Provide the (x, y) coordinate of the cell's center where the given text is located.  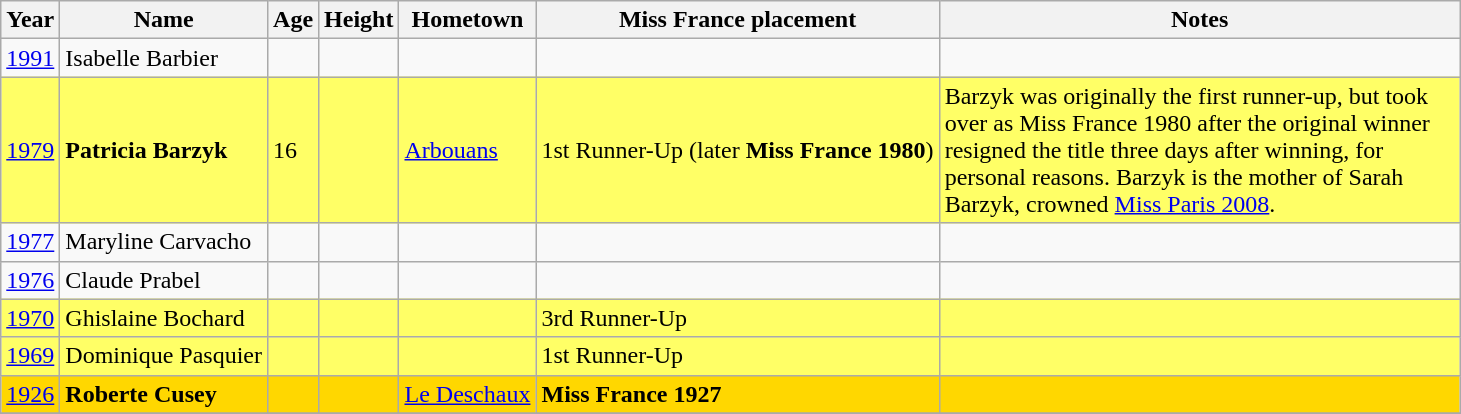
1st Runner-Up (later Miss France 1980) (738, 150)
Roberte Cusey (164, 394)
Hometown (468, 20)
Le Deschaux (468, 394)
1991 (30, 58)
Isabelle Barbier (164, 58)
Ghislaine Bochard (164, 318)
Notes (1200, 20)
Maryline Carvacho (164, 242)
Patricia Barzyk (164, 150)
1970 (30, 318)
Arbouans (468, 150)
Dominique Pasquier (164, 356)
1977 (30, 242)
1976 (30, 280)
Height (359, 20)
1926 (30, 394)
Year (30, 20)
3rd Runner-Up (738, 318)
1st Runner-Up (738, 356)
1969 (30, 356)
Age (294, 20)
Claude Prabel (164, 280)
1979 (30, 150)
16 (294, 150)
Name (164, 20)
Miss France placement (738, 20)
Miss France 1927 (738, 394)
